Scan for the cell matching the given text and deliver its (x, y) coordinate at center. 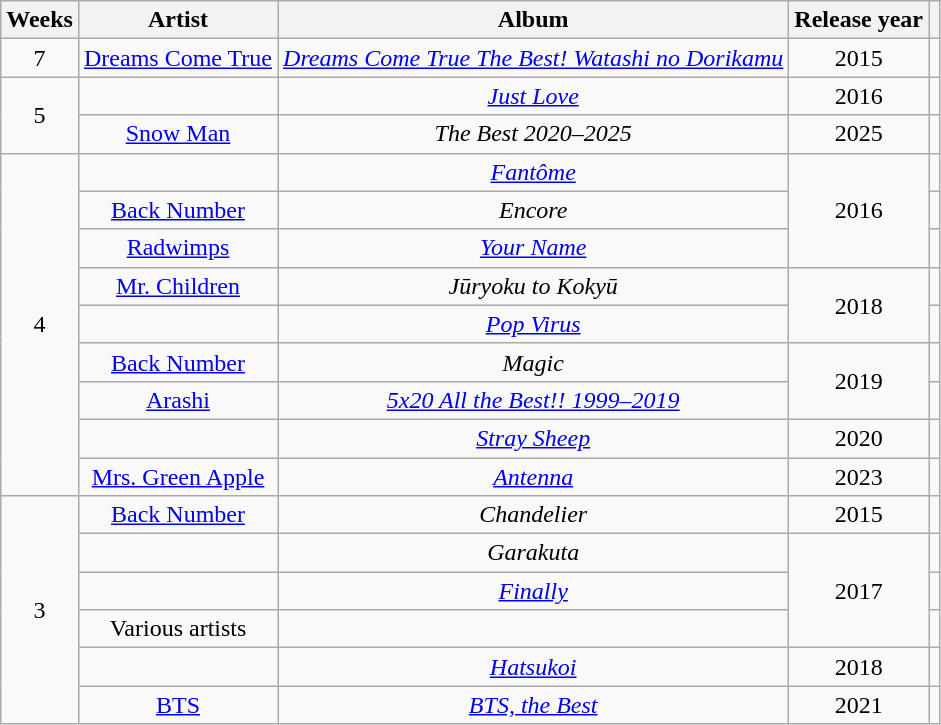
Encore (534, 210)
Dreams Come True The Best! Watashi no Dorikamu (534, 58)
Stray Sheep (534, 438)
Hatsukoi (534, 667)
Chandelier (534, 515)
3 (40, 610)
5 (40, 115)
Dreams Come True (178, 58)
Album (534, 20)
2017 (859, 591)
Release year (859, 20)
Snow Man (178, 134)
2019 (859, 381)
7 (40, 58)
Finally (534, 591)
Your Name (534, 248)
4 (40, 324)
Just Love (534, 96)
2021 (859, 705)
Radwimps (178, 248)
Weeks (40, 20)
2023 (859, 477)
Arashi (178, 400)
Various artists (178, 629)
BTS (178, 705)
Pop Virus (534, 324)
5x20 All the Best!! 1999–2019 (534, 400)
The Best 2020–2025 (534, 134)
Jūryoku to Kokyū (534, 286)
Mr. Children (178, 286)
2020 (859, 438)
Magic (534, 362)
Fantôme (534, 172)
Garakuta (534, 553)
Antenna (534, 477)
Mrs. Green Apple (178, 477)
2025 (859, 134)
Artist (178, 20)
BTS, the Best (534, 705)
